For the text-containing cell, return its midpoint in [x, y] coordinate format. 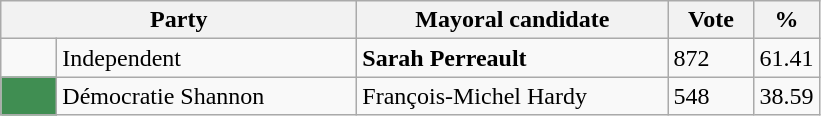
38.59 [786, 96]
548 [711, 96]
Démocratie Shannon [207, 96]
Party [179, 20]
Mayoral candidate [512, 20]
Vote [711, 20]
61.41 [786, 58]
872 [711, 58]
Sarah Perreault [512, 58]
Independent [207, 58]
% [786, 20]
François-Michel Hardy [512, 96]
